Determine the (X, Y) coordinate at the center of the cell enclosing the given text.  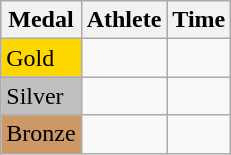
Medal (41, 20)
Gold (41, 58)
Silver (41, 96)
Athlete (124, 20)
Time (199, 20)
Bronze (41, 134)
